From the cell containing the given text, extract its center point as (X, Y) coordinate. 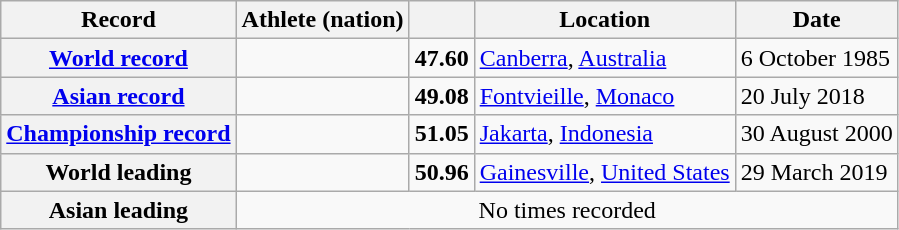
51.05 (442, 134)
Fontvieille, Monaco (604, 96)
Asian leading (118, 210)
49.08 (442, 96)
Asian record (118, 96)
World leading (118, 172)
Jakarta, Indonesia (604, 134)
29 March 2019 (816, 172)
Gainesville, United States (604, 172)
20 July 2018 (816, 96)
No times recorded (567, 210)
30 August 2000 (816, 134)
World record (118, 58)
6 October 1985 (816, 58)
Championship record (118, 134)
Record (118, 20)
Canberra, Australia (604, 58)
Athlete (nation) (322, 20)
Location (604, 20)
Date (816, 20)
47.60 (442, 58)
50.96 (442, 172)
